Output the (x, y) coordinate of the center of the cell containing the given text.  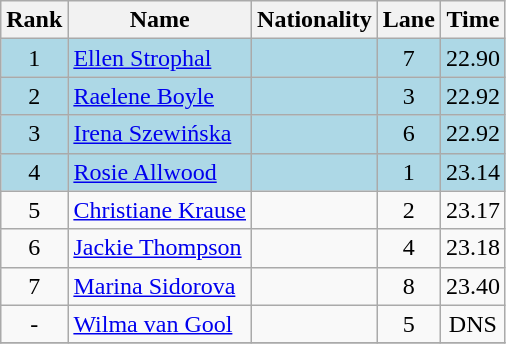
- (34, 324)
23.40 (472, 286)
Raelene Boyle (160, 96)
DNS (472, 324)
Lane (408, 20)
8 (408, 286)
23.17 (472, 210)
Time (472, 20)
Nationality (315, 20)
22.90 (472, 58)
Ellen Strophal (160, 58)
Rosie Allwood (160, 172)
Christiane Krause (160, 210)
Irena Szewińska (160, 134)
23.18 (472, 248)
Rank (34, 20)
Name (160, 20)
Wilma van Gool (160, 324)
23.14 (472, 172)
Marina Sidorova (160, 286)
Jackie Thompson (160, 248)
